Provide the [X, Y] coordinate of the cell's center where the given text is located.  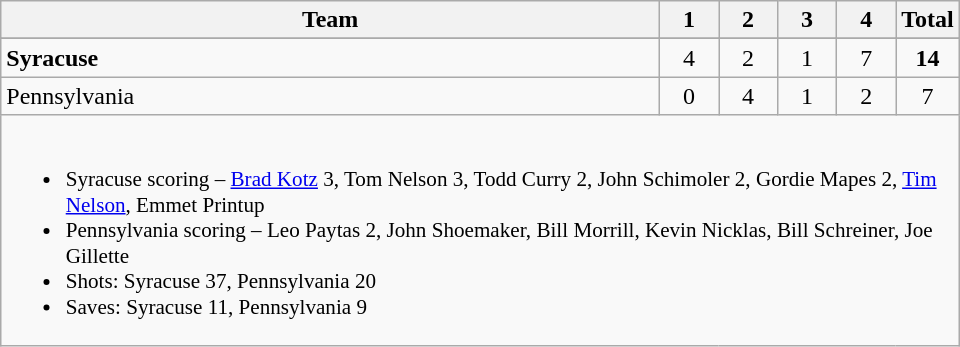
0 [688, 96]
3 [808, 20]
14 [928, 58]
Syracuse [330, 58]
Pennsylvania [330, 96]
Team [330, 20]
Total [928, 20]
